Locate the cell with the specified text and output its (X, Y) center coordinate. 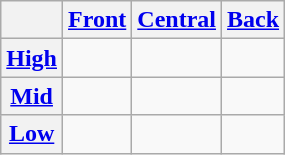
Mid (32, 96)
Low (32, 134)
Central (177, 20)
High (32, 58)
Front (98, 20)
Back (254, 20)
